Locate the cell with the specified text and output its (x, y) center coordinate. 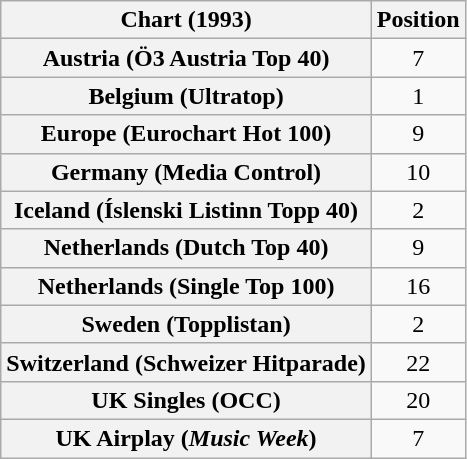
1 (418, 96)
10 (418, 172)
Belgium (Ultratop) (186, 96)
Netherlands (Single Top 100) (186, 286)
16 (418, 286)
Europe (Eurochart Hot 100) (186, 134)
Austria (Ö3 Austria Top 40) (186, 58)
Iceland (Íslenski Listinn Topp 40) (186, 210)
22 (418, 362)
UK Airplay (Music Week) (186, 438)
Sweden (Topplistan) (186, 324)
Chart (1993) (186, 20)
Germany (Media Control) (186, 172)
UK Singles (OCC) (186, 400)
Switzerland (Schweizer Hitparade) (186, 362)
Netherlands (Dutch Top 40) (186, 248)
20 (418, 400)
Position (418, 20)
